Search for the cell housing the specified text and yield its (X, Y) center coordinate. 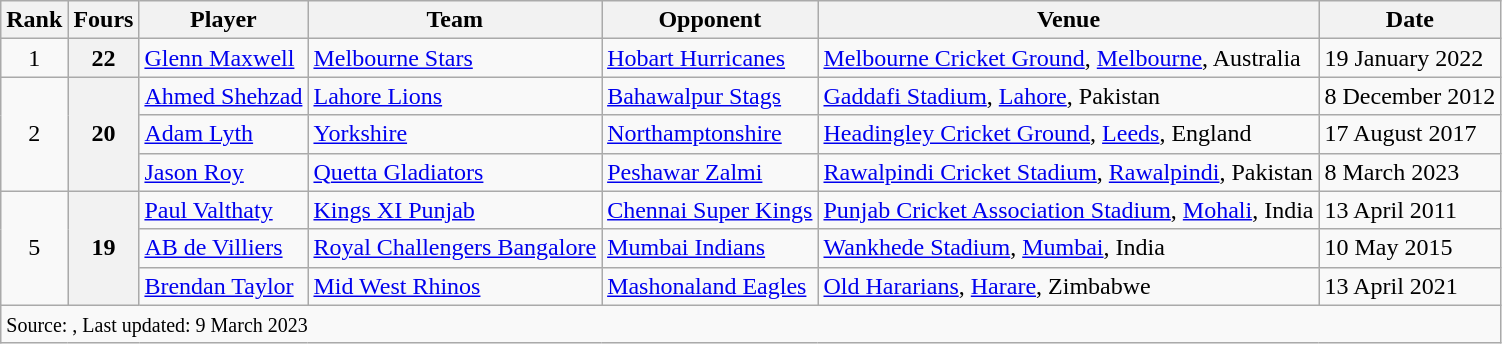
2 (34, 134)
13 April 2021 (1410, 286)
Yorkshire (455, 134)
Melbourne Stars (455, 58)
5 (34, 248)
19 (104, 248)
13 April 2011 (1410, 210)
Lahore Lions (455, 96)
Paul Valthaty (224, 210)
8 March 2023 (1410, 172)
Kings XI Punjab (455, 210)
Bahawalpur Stags (710, 96)
1 (34, 58)
Royal Challengers Bangalore (455, 248)
AB de Villiers (224, 248)
Glenn Maxwell (224, 58)
Mid West Rhinos (455, 286)
Rawalpindi Cricket Stadium, Rawalpindi, Pakistan (1068, 172)
Mumbai Indians (710, 248)
Wankhede Stadium, Mumbai, India (1068, 248)
Fours (104, 20)
Brendan Taylor (224, 286)
Northamptonshire (710, 134)
Source: , Last updated: 9 March 2023 (751, 324)
Quetta Gladiators (455, 172)
Jason Roy (224, 172)
Ahmed Shehzad (224, 96)
10 May 2015 (1410, 248)
Hobart Hurricanes (710, 58)
22 (104, 58)
Date (1410, 20)
Headingley Cricket Ground, Leeds, England (1068, 134)
Opponent (710, 20)
20 (104, 134)
17 August 2017 (1410, 134)
19 January 2022 (1410, 58)
Team (455, 20)
Peshawar Zalmi (710, 172)
Venue (1068, 20)
Rank (34, 20)
Adam Lyth (224, 134)
Punjab Cricket Association Stadium, Mohali, India (1068, 210)
Melbourne Cricket Ground, Melbourne, Australia (1068, 58)
8 December 2012 (1410, 96)
Chennai Super Kings (710, 210)
Mashonaland Eagles (710, 286)
Player (224, 20)
Old Hararians, Harare, Zimbabwe (1068, 286)
Gaddafi Stadium, Lahore, Pakistan (1068, 96)
